Pinpoint the cell where the given text exists, returning its [x, y] midpoint coordinate. 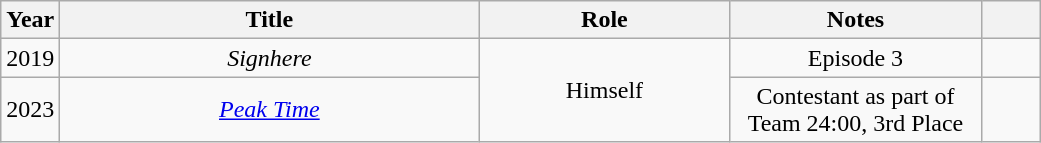
Title [270, 20]
Role [604, 20]
Signhere [270, 58]
Episode 3 [856, 58]
Notes [856, 20]
Contestant as part of Team 24:00, 3rd Place [856, 110]
2019 [30, 58]
Year [30, 20]
2023 [30, 110]
Himself [604, 90]
Peak Time [270, 110]
